From the cell containing the given text, extract its center point as [X, Y] coordinate. 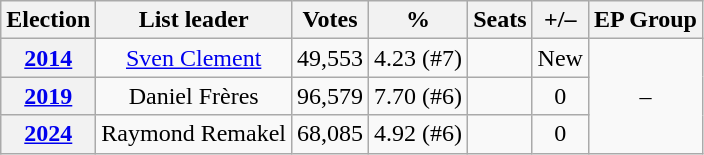
2019 [48, 96]
Election [48, 20]
96,579 [330, 96]
% [418, 20]
+/– [560, 20]
4.23 (#7) [418, 58]
49,553 [330, 58]
7.70 (#6) [418, 96]
Raymond Remakel [194, 134]
List leader [194, 20]
Seats [500, 20]
4.92 (#6) [418, 134]
68,085 [330, 134]
Sven Clement [194, 58]
New [560, 58]
2014 [48, 58]
Daniel Frères [194, 96]
EP Group [645, 20]
– [645, 96]
2024 [48, 134]
Votes [330, 20]
